From the cell containing the given text, extract its center point as [X, Y] coordinate. 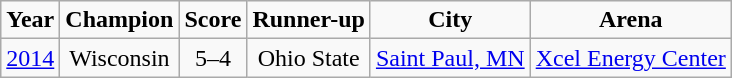
City [450, 20]
5–4 [213, 58]
2014 [30, 58]
Year [30, 20]
Score [213, 20]
Saint Paul, MN [450, 58]
Runner-up [309, 20]
Ohio State [309, 58]
Wisconsin [120, 58]
Xcel Energy Center [630, 58]
Arena [630, 20]
Champion [120, 20]
